For the text-containing cell, return its midpoint in (x, y) coordinate format. 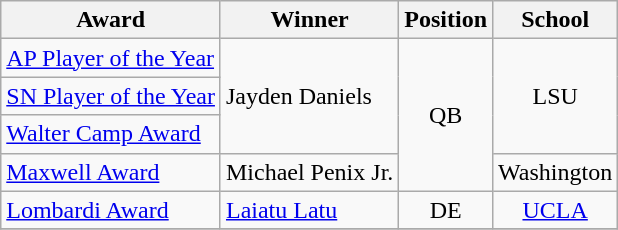
Michael Penix Jr. (309, 172)
Laiatu Latu (309, 210)
Maxwell Award (111, 172)
Lombardi Award (111, 210)
Walter Camp Award (111, 134)
Winner (309, 20)
School (556, 20)
Award (111, 20)
QB (446, 115)
Washington (556, 172)
AP Player of the Year (111, 58)
DE (446, 210)
LSU (556, 96)
SN Player of the Year (111, 96)
Jayden Daniels (309, 96)
Position (446, 20)
UCLA (556, 210)
